Scan for the cell matching the given text and deliver its [X, Y] coordinate at center. 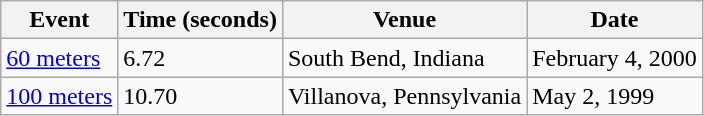
6.72 [200, 58]
Villanova, Pennsylvania [404, 96]
60 meters [60, 58]
May 2, 1999 [615, 96]
Event [60, 20]
February 4, 2000 [615, 58]
Date [615, 20]
100 meters [60, 96]
South Bend, Indiana [404, 58]
Venue [404, 20]
Time (seconds) [200, 20]
10.70 [200, 96]
